Provide the [x, y] coordinate of the cell's center where the given text is located.  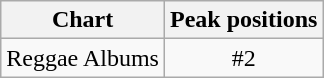
Reggae Albums [83, 58]
#2 [243, 58]
Chart [83, 20]
Peak positions [243, 20]
